Scan for the cell matching the given text and deliver its (X, Y) coordinate at center. 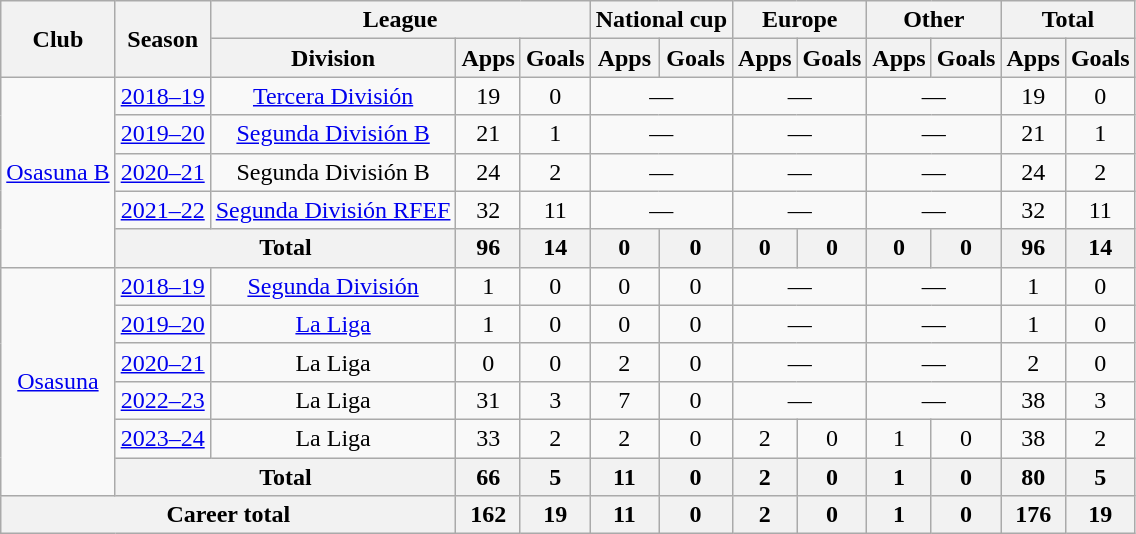
7 (624, 400)
Osasuna B (58, 172)
33 (488, 438)
31 (488, 400)
2023–24 (162, 438)
Other (934, 20)
Tercera División (333, 96)
League (400, 20)
Osasuna (58, 381)
66 (488, 477)
Division (333, 58)
Europe (800, 20)
Club (58, 39)
National cup (661, 20)
2022–23 (162, 400)
Segunda División (333, 286)
162 (488, 515)
2021–22 (162, 210)
Career total (228, 515)
Segunda División RFEF (333, 210)
80 (1033, 477)
176 (1033, 515)
Season (162, 39)
